Output the (X, Y) coordinate of the center of the cell containing the given text.  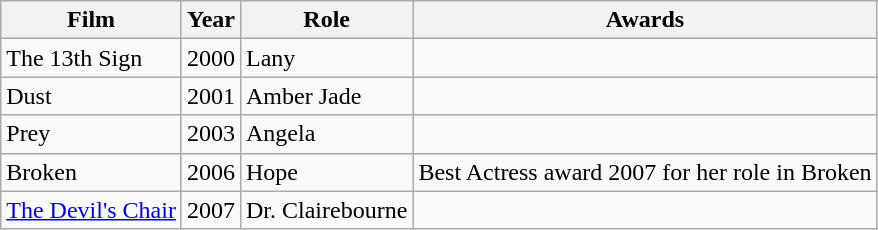
Prey (92, 134)
2003 (210, 134)
Best Actress award 2007 for her role in Broken (645, 172)
Hope (326, 172)
2007 (210, 210)
Lany (326, 58)
Dust (92, 96)
2000 (210, 58)
The 13th Sign (92, 58)
Year (210, 20)
Angela (326, 134)
The Devil's Chair (92, 210)
Film (92, 20)
2006 (210, 172)
Amber Jade (326, 96)
Role (326, 20)
2001 (210, 96)
Broken (92, 172)
Awards (645, 20)
Dr. Clairebourne (326, 210)
